Extract the [x, y] coordinate from the center of the cell holding the provided text.  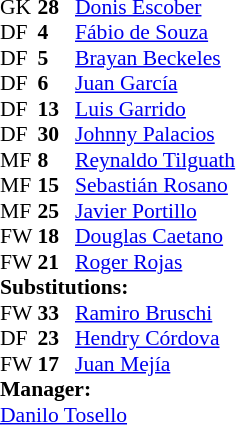
Johnny Palacios [155, 135]
23 [57, 339]
Manager: [118, 389]
Substitutions: [118, 287]
Javier Portillo [155, 211]
13 [57, 109]
18 [57, 237]
Ramiro Bruschi [155, 313]
Sebastián Rosano [155, 185]
Roger Rojas [155, 262]
6 [57, 83]
Reynaldo Tilguath [155, 160]
Luis Garrido [155, 109]
17 [57, 364]
21 [57, 262]
25 [57, 211]
15 [57, 185]
33 [57, 313]
30 [57, 135]
5 [57, 58]
8 [57, 160]
Brayan Beckeles [155, 58]
Juan García [155, 83]
Hendry Córdova [155, 339]
Douglas Caetano [155, 237]
4 [57, 33]
Fábio de Souza [155, 33]
Juan Mejía [155, 364]
